Search for the cell housing the specified text and yield its (X, Y) center coordinate. 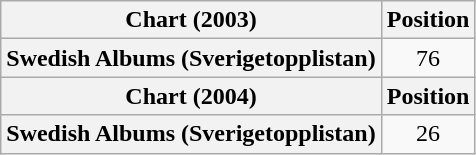
Chart (2004) (191, 96)
Chart (2003) (191, 20)
76 (428, 58)
26 (428, 134)
